Find where the given text appears and provide that cell's center as (X, Y) coordinate. 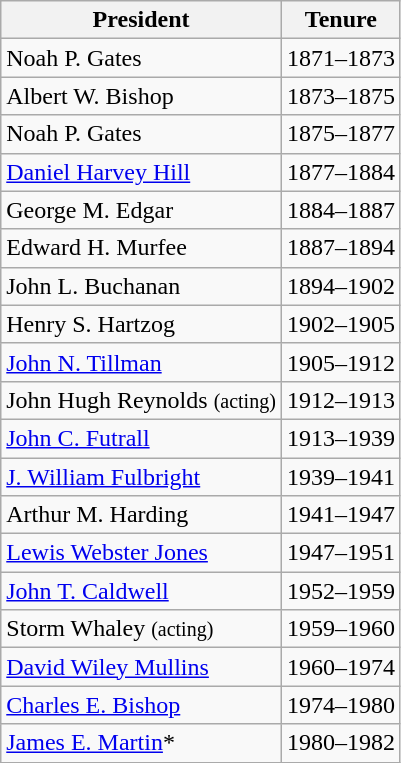
Charles E. Bishop (142, 705)
1913–1939 (340, 438)
1887–1894 (340, 248)
George M. Edgar (142, 210)
1875–1877 (340, 134)
1873–1875 (340, 96)
1947–1951 (340, 553)
Arthur M. Harding (142, 515)
Edward H. Murfee (142, 248)
1959–1960 (340, 629)
Henry S. Hartzog (142, 324)
President (142, 20)
Storm Whaley (acting) (142, 629)
John C. Futrall (142, 438)
David Wiley Mullins (142, 667)
1905–1912 (340, 362)
Tenure (340, 20)
J. William Fulbright (142, 477)
1960–1974 (340, 667)
1884–1887 (340, 210)
Daniel Harvey Hill (142, 172)
1980–1982 (340, 743)
John Hugh Reynolds (acting) (142, 400)
John T. Caldwell (142, 591)
Albert W. Bishop (142, 96)
1902–1905 (340, 324)
Lewis Webster Jones (142, 553)
1877–1884 (340, 172)
1871–1873 (340, 58)
1974–1980 (340, 705)
John L. Buchanan (142, 286)
John N. Tillman (142, 362)
1939–1941 (340, 477)
1952–1959 (340, 591)
1894–1902 (340, 286)
James E. Martin* (142, 743)
1941–1947 (340, 515)
1912–1913 (340, 400)
